Capture the cell that displays the provided text and extract its [x, y] central coordinate. 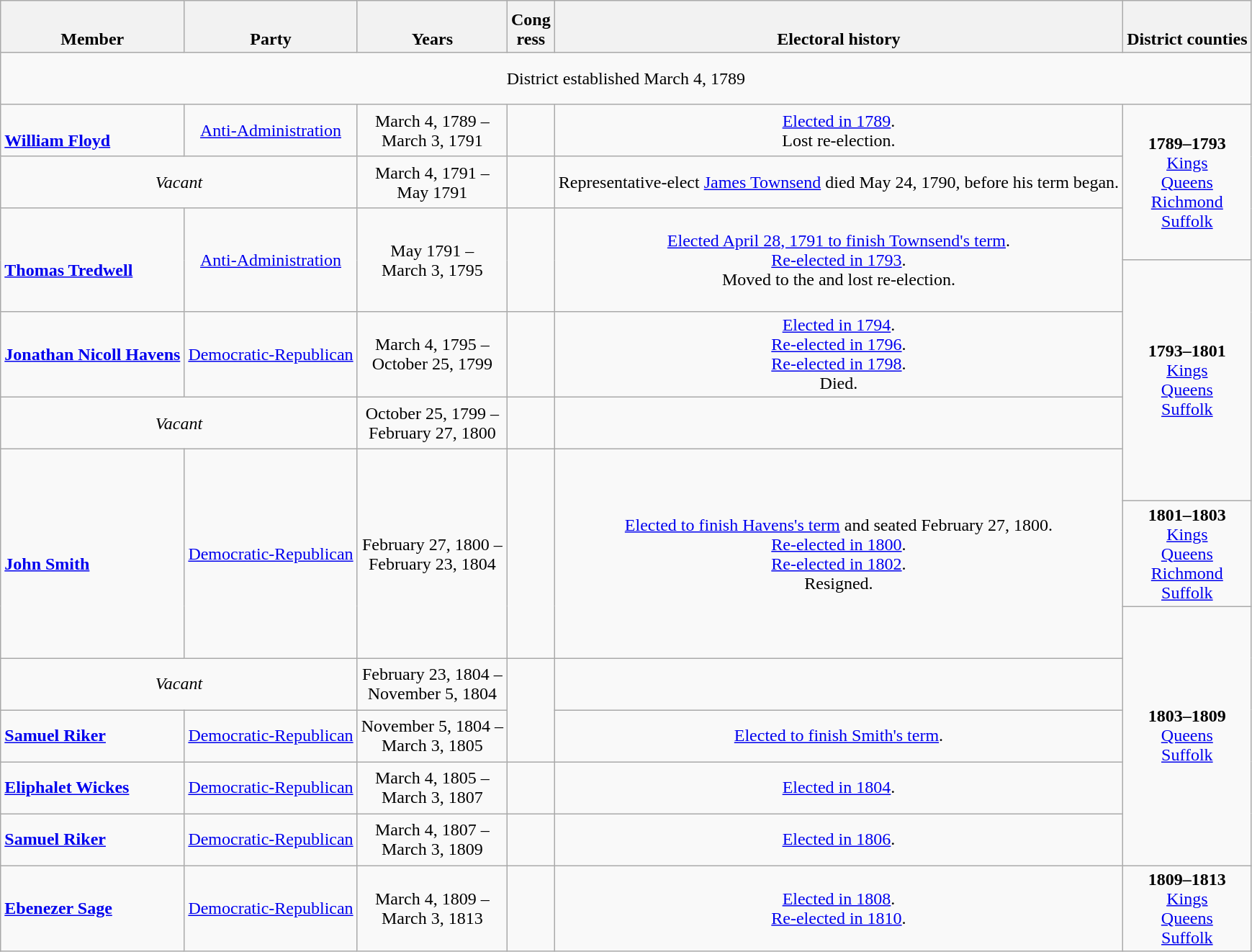
Elected in 1794.Re-elected in 1796.Re-elected in 1798.Died. [838, 354]
John Smith [92, 554]
Elected in 1789.Lost re-election. [838, 130]
Congress [531, 27]
District established March 4, 1789 [626, 78]
Elected in 1804. [838, 788]
1789–1793KingsQueensRichmondSuffolk [1187, 182]
1809–1813KingsQueensSuffolk [1187, 909]
Party [271, 27]
March 4, 1805 –March 3, 1807 [432, 788]
March 4, 1789 –March 3, 1791 [432, 130]
Electoral history [838, 27]
Elected in 1806. [838, 840]
November 5, 1804 –March 3, 1805 [432, 736]
March 4, 1809 –March 3, 1813 [432, 909]
District counties [1187, 27]
March 4, 1807 –March 3, 1809 [432, 840]
March 4, 1791 –May 1791 [432, 182]
February 27, 1800 –February 23, 1804 [432, 554]
Jonathan Nicoll Havens [92, 354]
Eliphalet Wickes [92, 788]
Elected in 1808.Re-elected in 1810. [838, 909]
March 4, 1795 –October 25, 1799 [432, 354]
Elected April 28, 1791 to finish Townsend's term.Re-elected in 1793.Moved to the and lost re-election. [838, 260]
1803–1809QueensSuffolk [1187, 736]
1801–1803KingsQueensRichmondSuffolk [1187, 554]
Ebenezer Sage [92, 909]
Thomas Tredwell [92, 260]
Elected to finish Smith's term. [838, 736]
William Floyd [92, 130]
1793–1801KingsQueensSuffolk [1187, 380]
Elected to finish Havens's term and seated February 27, 1800.Re-elected in 1800.Re-elected in 1802.Resigned. [838, 554]
October 25, 1799 –February 27, 1800 [432, 423]
May 1791 –March 3, 1795 [432, 260]
Representative-elect James Townsend died May 24, 1790, before his term began. [838, 182]
Years [432, 27]
Member [92, 27]
February 23, 1804 –November 5, 1804 [432, 684]
